From the cell containing the given text, extract its center point as [x, y] coordinate. 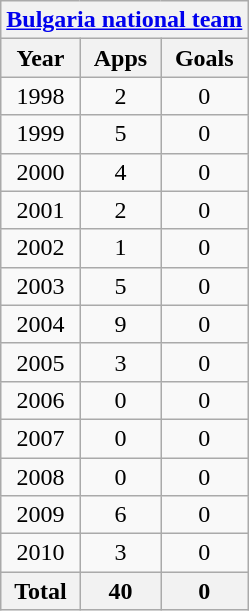
2006 [40, 400]
2001 [40, 210]
Goals [204, 58]
1999 [40, 134]
2000 [40, 172]
6 [120, 515]
Total [40, 591]
2007 [40, 438]
Bulgaria national team [124, 20]
2004 [40, 324]
Apps [120, 58]
2002 [40, 248]
2003 [40, 286]
2008 [40, 477]
9 [120, 324]
2005 [40, 362]
1 [120, 248]
1998 [40, 96]
40 [120, 591]
2009 [40, 515]
4 [120, 172]
2010 [40, 553]
Year [40, 58]
